Determine the [X, Y] coordinate at the center of the cell enclosing the given text.  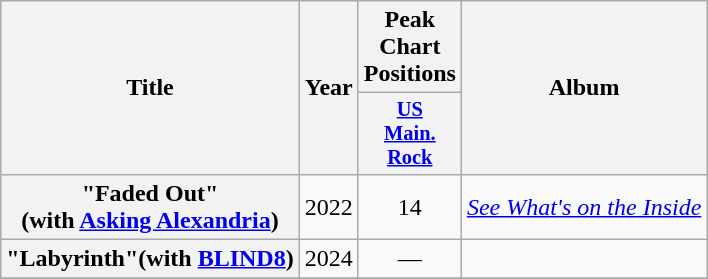
14 [410, 206]
"Faded Out"(with Asking Alexandria) [150, 206]
Album [584, 88]
See What's on the Inside [584, 206]
"Labyrinth"(with BLIND8) [150, 259]
USMain.Rock [410, 134]
Year [328, 88]
2024 [328, 259]
— [410, 259]
2022 [328, 206]
Peak Chart Positions [410, 47]
Title [150, 88]
